Detect which cell encompasses the target text, then output its (X, Y) center coordinate. 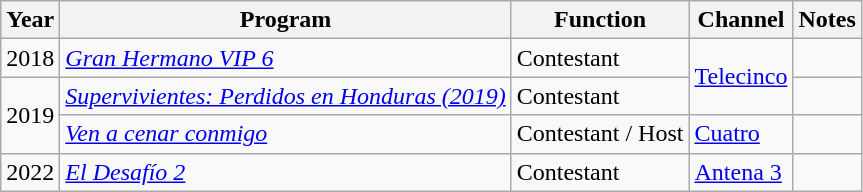
2022 (30, 172)
Notes (827, 20)
2019 (30, 115)
Year (30, 20)
Gran Hermano VIP 6 (286, 58)
Program (286, 20)
Contestant / Host (600, 134)
2018 (30, 58)
Antena 3 (741, 172)
El Desafío 2 (286, 172)
Channel (741, 20)
Cuatro (741, 134)
Supervivientes: Perdidos en Honduras (2019) (286, 96)
Telecinco (741, 77)
Ven a cenar conmigo (286, 134)
Function (600, 20)
